For the text-containing cell, return its midpoint in (x, y) coordinate format. 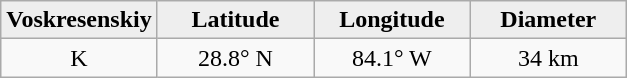
28.8° N (235, 58)
84.1° W (392, 58)
Longitude (392, 20)
Diameter (548, 20)
34 km (548, 58)
Latitude (235, 20)
K (79, 58)
Voskresenskiy (79, 20)
